Locate the cell with the specified text and output its (X, Y) center coordinate. 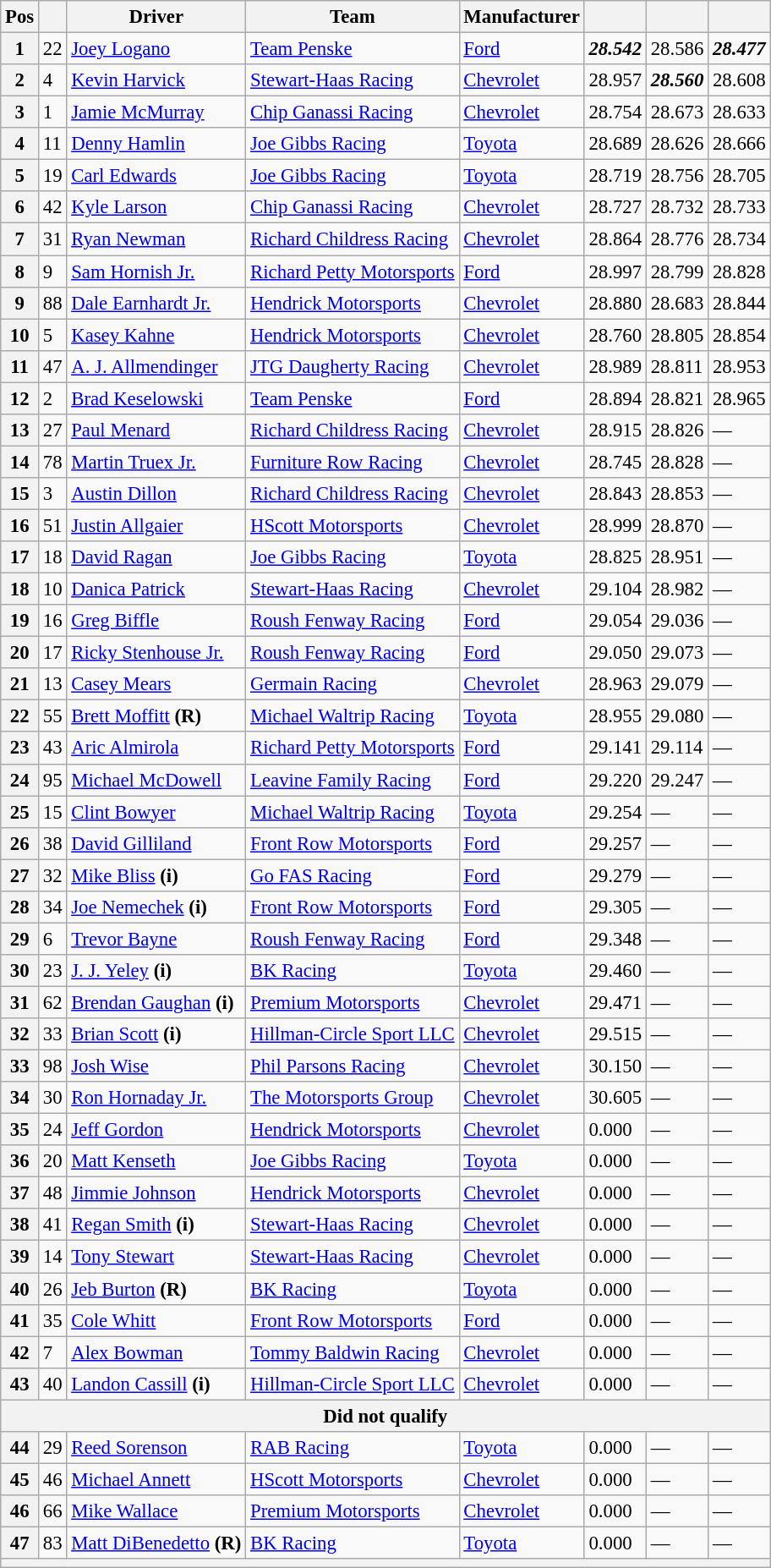
Landon Cassill (i) (156, 1384)
Brian Scott (i) (156, 1034)
Manufacturer (522, 17)
28.982 (676, 589)
29.305 (615, 907)
28.997 (615, 271)
28.821 (676, 398)
28.811 (676, 366)
Matt DiBenedetto (R) (156, 1543)
Brett Moffitt (R) (156, 716)
Casey Mears (156, 684)
Ricky Stenhouse Jr. (156, 653)
28.666 (739, 144)
28.542 (615, 49)
29.254 (615, 812)
66 (52, 1511)
Jamie McMurray (156, 112)
29.515 (615, 1034)
28.957 (615, 80)
Justin Allgaier (156, 525)
28.733 (739, 207)
28.915 (615, 430)
Tommy Baldwin Racing (353, 1352)
28.745 (615, 462)
Joe Nemechek (i) (156, 907)
28.825 (615, 557)
28.560 (676, 80)
28.477 (739, 49)
29.220 (615, 780)
Danica Patrick (156, 589)
Leavine Family Racing (353, 780)
Ryan Newman (156, 239)
Kevin Harvick (156, 80)
Ron Hornaday Jr. (156, 1098)
29.460 (615, 971)
Jimmie Johnson (156, 1193)
28.963 (615, 684)
28.826 (676, 430)
David Ragan (156, 557)
29.247 (676, 780)
Dale Earnhardt Jr. (156, 303)
Go FAS Racing (353, 875)
Jeff Gordon (156, 1130)
Reed Sorenson (156, 1448)
30.605 (615, 1098)
Denny Hamlin (156, 144)
Did not qualify (385, 1416)
62 (52, 1002)
JTG Daugherty Racing (353, 366)
28.705 (739, 176)
95 (52, 780)
A. J. Allmendinger (156, 366)
28.626 (676, 144)
28.734 (739, 239)
David Gilliland (156, 843)
28.805 (676, 335)
28.719 (615, 176)
28.965 (739, 398)
The Motorsports Group (353, 1098)
28.760 (615, 335)
39 (20, 1257)
28.732 (676, 207)
51 (52, 525)
29.348 (615, 939)
Michael Annett (156, 1479)
28.870 (676, 525)
29.279 (615, 875)
29.050 (615, 653)
Brendan Gaughan (i) (156, 1002)
28.999 (615, 525)
Kasey Kahne (156, 335)
28.727 (615, 207)
Driver (156, 17)
28.955 (615, 716)
78 (52, 462)
29.257 (615, 843)
28.633 (739, 112)
83 (52, 1543)
Cole Whitt (156, 1320)
28.689 (615, 144)
Jeb Burton (R) (156, 1289)
Michael McDowell (156, 780)
28.754 (615, 112)
44 (20, 1448)
28.880 (615, 303)
Sam Hornish Jr. (156, 271)
Trevor Bayne (156, 939)
29.079 (676, 684)
28.683 (676, 303)
28.989 (615, 366)
36 (20, 1161)
98 (52, 1066)
30.150 (615, 1066)
28 (20, 907)
Brad Keselowski (156, 398)
12 (20, 398)
Carl Edwards (156, 176)
48 (52, 1193)
45 (20, 1479)
28.894 (615, 398)
28.843 (615, 494)
28.673 (676, 112)
Matt Kenseth (156, 1161)
Joey Logano (156, 49)
Tony Stewart (156, 1257)
Aric Almirola (156, 748)
28.844 (739, 303)
28.608 (739, 80)
Regan Smith (i) (156, 1225)
28.864 (615, 239)
25 (20, 812)
Josh Wise (156, 1066)
Mike Bliss (i) (156, 875)
29.080 (676, 716)
29.104 (615, 589)
28.853 (676, 494)
55 (52, 716)
Martin Truex Jr. (156, 462)
Austin Dillon (156, 494)
Paul Menard (156, 430)
37 (20, 1193)
29.141 (615, 748)
28.953 (739, 366)
29.114 (676, 748)
8 (20, 271)
Germain Racing (353, 684)
Clint Bowyer (156, 812)
29.036 (676, 621)
Team (353, 17)
28.756 (676, 176)
29.073 (676, 653)
Phil Parsons Racing (353, 1066)
Furniture Row Racing (353, 462)
21 (20, 684)
28.799 (676, 271)
28.586 (676, 49)
88 (52, 303)
29.471 (615, 1002)
29.054 (615, 621)
Mike Wallace (156, 1511)
Kyle Larson (156, 207)
J. J. Yeley (i) (156, 971)
Pos (20, 17)
RAB Racing (353, 1448)
28.951 (676, 557)
Greg Biffle (156, 621)
28.776 (676, 239)
28.854 (739, 335)
Alex Bowman (156, 1352)
